For the text-containing cell, return its midpoint in [x, y] coordinate format. 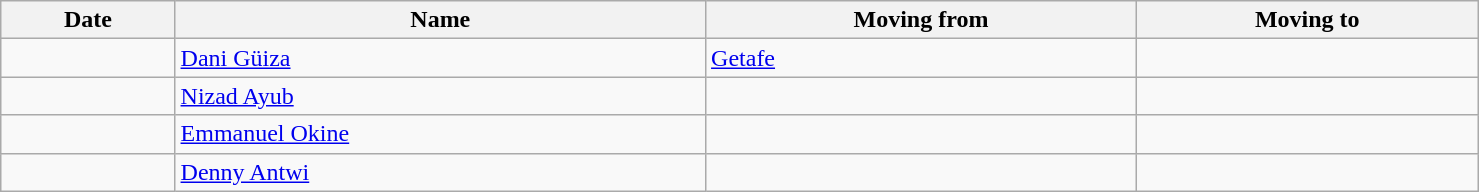
Nizad Ayub [440, 96]
Dani Güiza [440, 58]
Date [88, 20]
Denny Antwi [440, 172]
Moving from [922, 20]
Name [440, 20]
Getafe [922, 58]
Emmanuel Okine [440, 134]
Moving to [1307, 20]
